Determine the (x, y) coordinate at the center of the cell enclosing the given text.  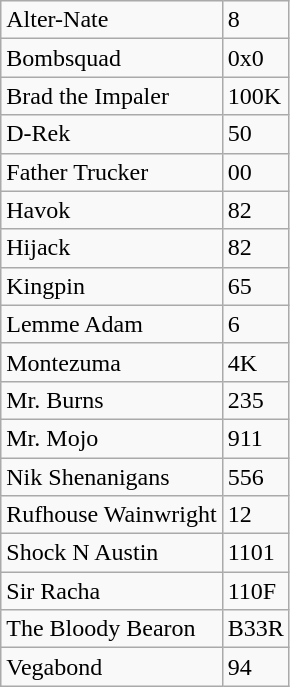
00 (256, 172)
50 (256, 134)
12 (256, 515)
8 (256, 20)
Brad the Impaler (112, 96)
Alter-Nate (112, 20)
Lemme Adam (112, 324)
Nik Shenanigans (112, 477)
0x0 (256, 58)
100K (256, 96)
65 (256, 286)
Kingpin (112, 286)
D-Rek (112, 134)
556 (256, 477)
Mr. Mojo (112, 438)
Vegabond (112, 667)
4K (256, 362)
1101 (256, 553)
Shock N Austin (112, 553)
Hijack (112, 248)
The Bloody Bearon (112, 629)
Bombsquad (112, 58)
Father Trucker (112, 172)
Rufhouse Wainwright (112, 515)
Montezuma (112, 362)
Sir Racha (112, 591)
Havok (112, 210)
110F (256, 591)
94 (256, 667)
6 (256, 324)
B33R (256, 629)
Mr. Burns (112, 400)
911 (256, 438)
235 (256, 400)
